Extract the [x, y] coordinate from the center of the cell holding the provided text.  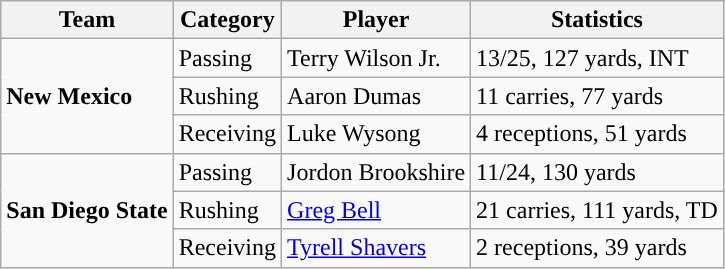
11 carries, 77 yards [598, 96]
11/24, 130 yards [598, 172]
Luke Wysong [376, 134]
Aaron Dumas [376, 96]
21 carries, 111 yards, TD [598, 210]
Category [227, 20]
Team [87, 20]
2 receptions, 39 yards [598, 248]
Player [376, 20]
San Diego State [87, 210]
New Mexico [87, 96]
Terry Wilson Jr. [376, 58]
Jordon Brookshire [376, 172]
Greg Bell [376, 210]
Statistics [598, 20]
13/25, 127 yards, INT [598, 58]
Tyrell Shavers [376, 248]
4 receptions, 51 yards [598, 134]
